Output the [x, y] coordinate of the center of the cell containing the given text.  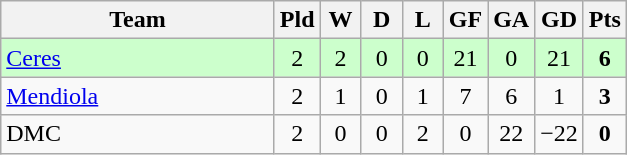
−22 [560, 134]
L [422, 20]
22 [512, 134]
D [382, 20]
Ceres [138, 58]
Pts [604, 20]
Pld [297, 20]
GF [465, 20]
DMC [138, 134]
GD [560, 20]
3 [604, 96]
7 [465, 96]
Mendiola [138, 96]
W [340, 20]
Team [138, 20]
GA [512, 20]
